Return the [X, Y] coordinate for the center point of the cell that contains the specified text.  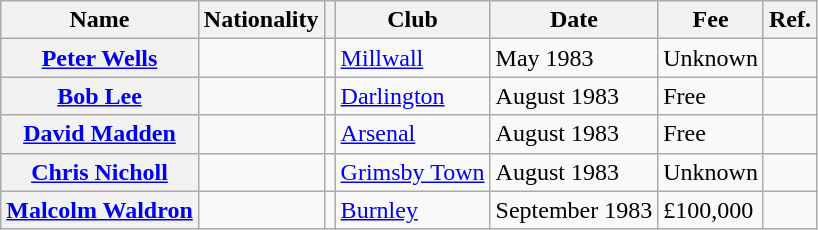
Grimsby Town [412, 172]
Date [574, 20]
Malcolm Waldron [100, 210]
Peter Wells [100, 58]
Club [412, 20]
Name [100, 20]
September 1983 [574, 210]
Millwall [412, 58]
Arsenal [412, 134]
Ref. [790, 20]
Darlington [412, 96]
Burnley [412, 210]
David Madden [100, 134]
May 1983 [574, 58]
Fee [711, 20]
Bob Lee [100, 96]
Nationality [261, 20]
Chris Nicholl [100, 172]
£100,000 [711, 210]
